Scan for the cell matching the given text and deliver its (X, Y) coordinate at center. 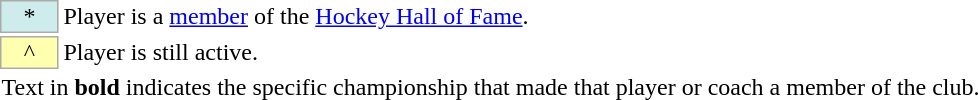
* (30, 16)
^ (30, 52)
